From the cell containing the given text, extract its center point as [X, Y] coordinate. 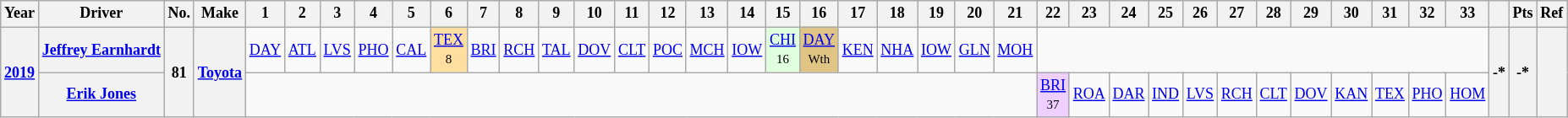
Make [220, 13]
BRI [484, 50]
ROA [1089, 95]
ATL [302, 50]
22 [1054, 13]
30 [1351, 13]
7 [484, 13]
17 [858, 13]
10 [595, 13]
Erik Jones [101, 95]
CHI16 [783, 50]
TAL [556, 50]
No. [179, 13]
KEN [858, 50]
MCH [707, 50]
18 [897, 13]
MOH [1015, 50]
DAR [1128, 95]
TEX [1390, 95]
Driver [101, 13]
HOM [1468, 95]
IND [1165, 95]
KAN [1351, 95]
12 [668, 13]
GLN [974, 50]
24 [1128, 13]
Pts [1522, 13]
33 [1468, 13]
4 [374, 13]
2019 [20, 72]
DAYWth [819, 50]
2 [302, 13]
Toyota [220, 72]
27 [1236, 13]
25 [1165, 13]
3 [337, 13]
BRI37 [1054, 95]
8 [519, 13]
28 [1274, 13]
13 [707, 13]
15 [783, 13]
NHA [897, 50]
19 [937, 13]
Jeffrey Earnhardt [101, 50]
31 [1390, 13]
1 [265, 13]
16 [819, 13]
6 [449, 13]
POC [668, 50]
26 [1199, 13]
11 [633, 13]
14 [748, 13]
Ref [1552, 13]
21 [1015, 13]
32 [1428, 13]
20 [974, 13]
9 [556, 13]
5 [411, 13]
81 [179, 72]
Year [20, 13]
29 [1311, 13]
DAY [265, 50]
CAL [411, 50]
TEX8 [449, 50]
23 [1089, 13]
